Pinpoint the cell where the given text exists, returning its [x, y] midpoint coordinate. 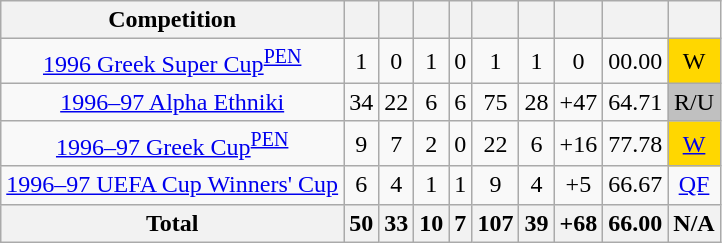
34 [362, 102]
77.78 [636, 144]
33 [396, 223]
64.71 [636, 102]
1996 Greek Super CupPEN [172, 62]
107 [496, 223]
+68 [578, 223]
66.00 [636, 223]
28 [536, 102]
+47 [578, 102]
75 [496, 102]
QF [694, 185]
66.67 [636, 185]
+16 [578, 144]
10 [432, 223]
39 [536, 223]
1996–97 Greek CupPEN [172, 144]
Total [172, 223]
1996–97 Alpha Ethniki [172, 102]
1996–97 UEFA Cup Winners' Cup [172, 185]
50 [362, 223]
Competition [172, 20]
R/U [694, 102]
2 [432, 144]
Ν/Α [694, 223]
00.00 [636, 62]
+5 [578, 185]
